Return the (x, y) coordinate for the center point of the cell that contains the specified text.  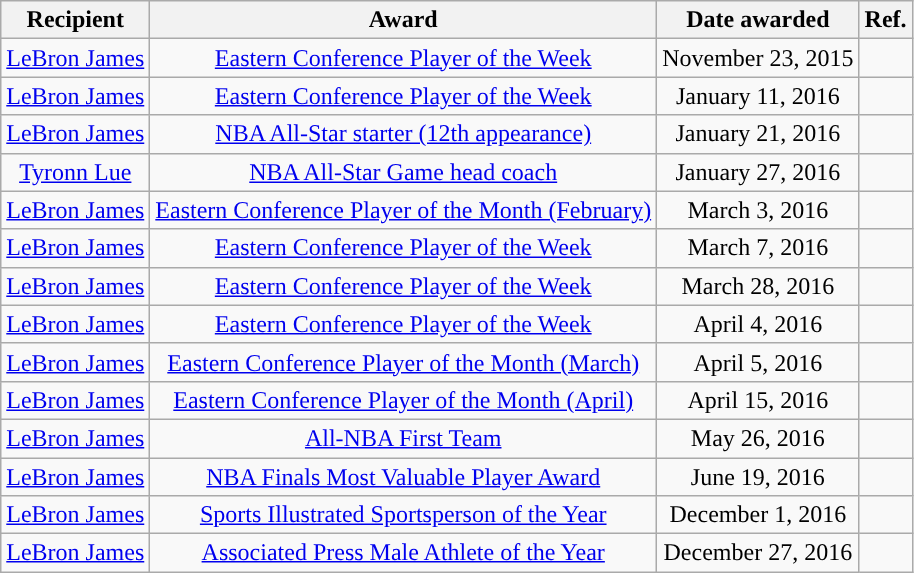
Tyronn Lue (76, 172)
March 28, 2016 (758, 286)
Eastern Conference Player of the Month (March) (404, 362)
March 3, 2016 (758, 210)
Date awarded (758, 20)
April 4, 2016 (758, 324)
November 23, 2015 (758, 58)
Award (404, 20)
December 27, 2016 (758, 553)
NBA Finals Most Valuable Player Award (404, 477)
NBA All-Star starter (12th appearance) (404, 134)
Associated Press Male Athlete of the Year (404, 553)
Ref. (886, 20)
January 11, 2016 (758, 96)
June 19, 2016 (758, 477)
April 15, 2016 (758, 400)
January 21, 2016 (758, 134)
Recipient (76, 20)
All-NBA First Team (404, 438)
January 27, 2016 (758, 172)
May 26, 2016 (758, 438)
Eastern Conference Player of the Month (April) (404, 400)
Eastern Conference Player of the Month (February) (404, 210)
March 7, 2016 (758, 248)
NBA All-Star Game head coach (404, 172)
December 1, 2016 (758, 515)
Sports Illustrated Sportsperson of the Year (404, 515)
April 5, 2016 (758, 362)
